Search for the cell housing the specified text and yield its (X, Y) center coordinate. 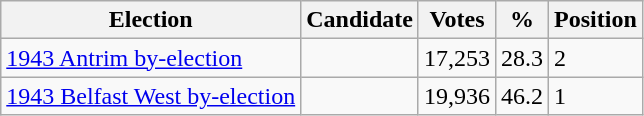
1943 Antrim by-election (151, 58)
Candidate (360, 20)
% (522, 20)
28.3 (522, 58)
1 (596, 96)
2 (596, 58)
46.2 (522, 96)
Votes (456, 20)
19,936 (456, 96)
Election (151, 20)
17,253 (456, 58)
1943 Belfast West by-election (151, 96)
Position (596, 20)
